Capture the cell that displays the provided text and extract its [X, Y] central coordinate. 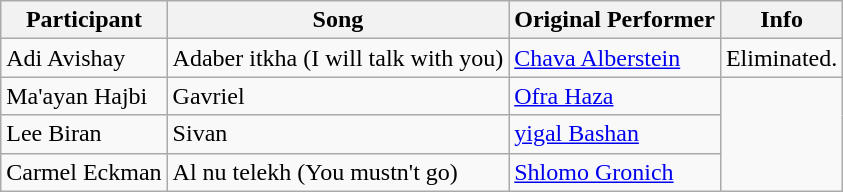
Shlomo Gronich [615, 172]
Ma'ayan Hajbi [84, 96]
Info [781, 20]
Lee Biran [84, 134]
Original Performer [615, 20]
Adaber itkha (I will talk with you) [338, 58]
Chava Alberstein [615, 58]
Participant [84, 20]
Adi Avishay [84, 58]
yigal Bashan [615, 134]
Gavriel [338, 96]
Ofra Haza [615, 96]
Carmel Eckman [84, 172]
Eliminated. [781, 58]
Al nu telekh (You mustn't go) [338, 172]
Song [338, 20]
Sivan [338, 134]
